Scan for the cell matching the given text and deliver its (x, y) coordinate at center. 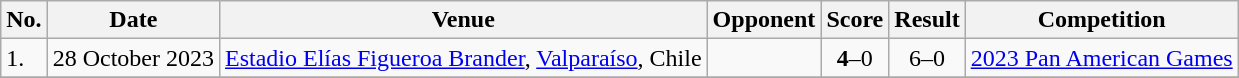
4–0 (855, 58)
Venue (464, 20)
6–0 (927, 58)
Estadio Elías Figueroa Brander, Valparaíso, Chile (464, 58)
28 October 2023 (133, 58)
Date (133, 20)
Result (927, 20)
Score (855, 20)
No. (24, 20)
Opponent (764, 20)
Competition (1102, 20)
1. (24, 58)
2023 Pan American Games (1102, 58)
